Scan for the cell matching the given text and deliver its [x, y] coordinate at center. 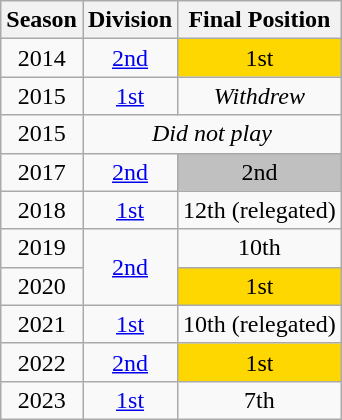
2014 [42, 58]
12th (relegated) [260, 210]
Did not play [212, 134]
10th (relegated) [260, 324]
Season [42, 20]
7th [260, 400]
2022 [42, 362]
2021 [42, 324]
Withdrew [260, 96]
10th [260, 248]
2018 [42, 210]
Final Position [260, 20]
2023 [42, 400]
Division [130, 20]
2019 [42, 248]
2020 [42, 286]
2017 [42, 172]
